Determine the (x, y) coordinate at the center of the cell enclosing the given text.  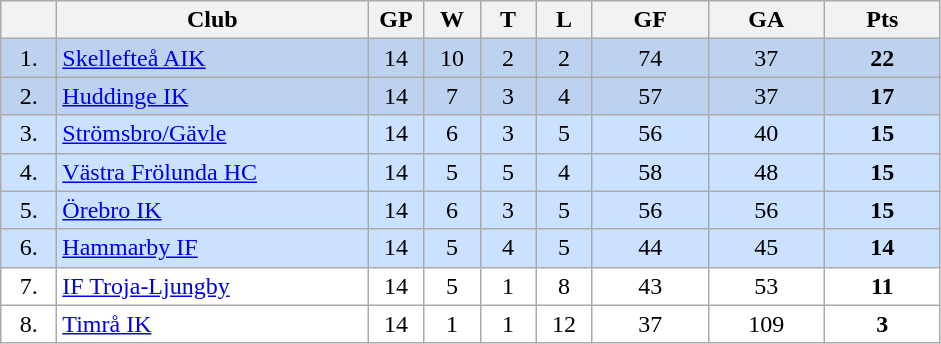
Timrå IK (212, 324)
Strömsbro/Gävle (212, 134)
11 (882, 286)
48 (766, 172)
Skellefteå AIK (212, 58)
74 (650, 58)
53 (766, 286)
8. (29, 324)
57 (650, 96)
Västra Frölunda HC (212, 172)
58 (650, 172)
8 (564, 286)
Club (212, 20)
12 (564, 324)
7. (29, 286)
Hammarby IF (212, 248)
45 (766, 248)
17 (882, 96)
22 (882, 58)
10 (452, 58)
GA (766, 20)
GF (650, 20)
Örebro IK (212, 210)
GP (396, 20)
W (452, 20)
T (508, 20)
4. (29, 172)
44 (650, 248)
7 (452, 96)
6. (29, 248)
1. (29, 58)
40 (766, 134)
IF Troja-Ljungby (212, 286)
Huddinge IK (212, 96)
3. (29, 134)
2. (29, 96)
109 (766, 324)
Pts (882, 20)
43 (650, 286)
5. (29, 210)
L (564, 20)
